Return [x, y] of the center of cell containing provided text 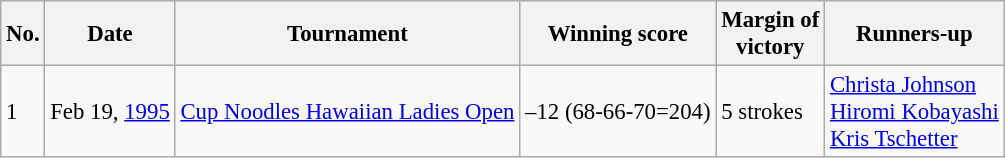
Cup Noodles Hawaiian Ladies Open [348, 112]
Winning score [618, 34]
Tournament [348, 34]
1 [23, 112]
Christa Johnson Hiromi Kobayashi Kris Tschetter [915, 112]
Runners-up [915, 34]
Date [110, 34]
Margin of victory [770, 34]
No. [23, 34]
Feb 19, 1995 [110, 112]
5 strokes [770, 112]
–12 (68-66-70=204) [618, 112]
